Return (x, y) of the center of cell containing provided text 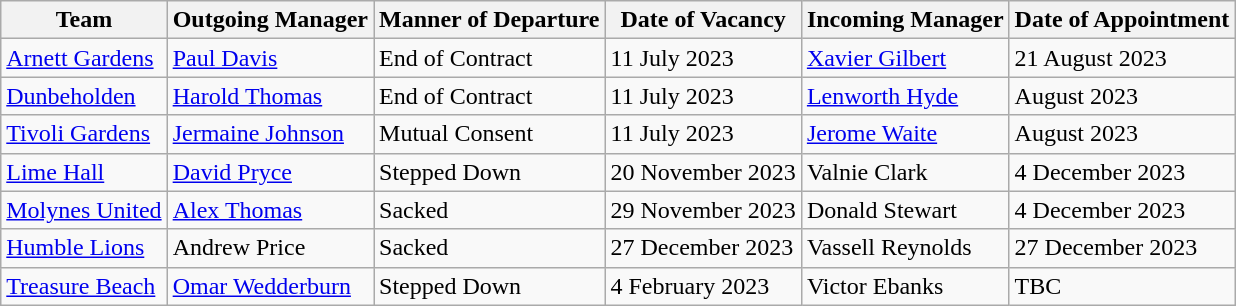
Humble Lions (84, 248)
Alex Thomas (270, 210)
Lime Hall (84, 172)
Molynes United (84, 210)
29 November 2023 (703, 210)
Andrew Price (270, 248)
Xavier Gilbert (905, 58)
Manner of Departure (490, 20)
Treasure Beach (84, 286)
Jermaine Johnson (270, 134)
Lenworth Hyde (905, 96)
Valnie Clark (905, 172)
Arnett Gardens (84, 58)
Date of Appointment (1122, 20)
David Pryce (270, 172)
21 August 2023 (1122, 58)
20 November 2023 (703, 172)
Tivoli Gardens (84, 134)
Incoming Manager (905, 20)
Jerome Waite (905, 134)
Omar Wedderburn (270, 286)
Date of Vacancy (703, 20)
Outgoing Manager (270, 20)
Mutual Consent (490, 134)
Harold Thomas (270, 96)
TBC (1122, 286)
Donald Stewart (905, 210)
Victor Ebanks (905, 286)
Vassell Reynolds (905, 248)
4 February 2023 (703, 286)
Dunbeholden (84, 96)
Paul Davis (270, 58)
Team (84, 20)
